Pinpoint the cell where the given text exists, returning its (x, y) midpoint coordinate. 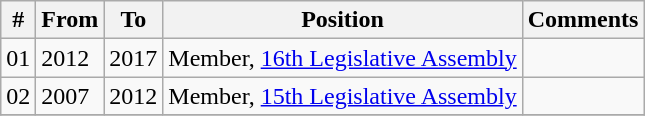
2007 (70, 96)
To (134, 20)
2017 (134, 58)
Member, 15th Legislative Assembly (342, 96)
01 (18, 58)
Comments (583, 20)
Position (342, 20)
# (18, 20)
Member, 16th Legislative Assembly (342, 58)
02 (18, 96)
From (70, 20)
